Locate the cell with the specified text and output its [x, y] center coordinate. 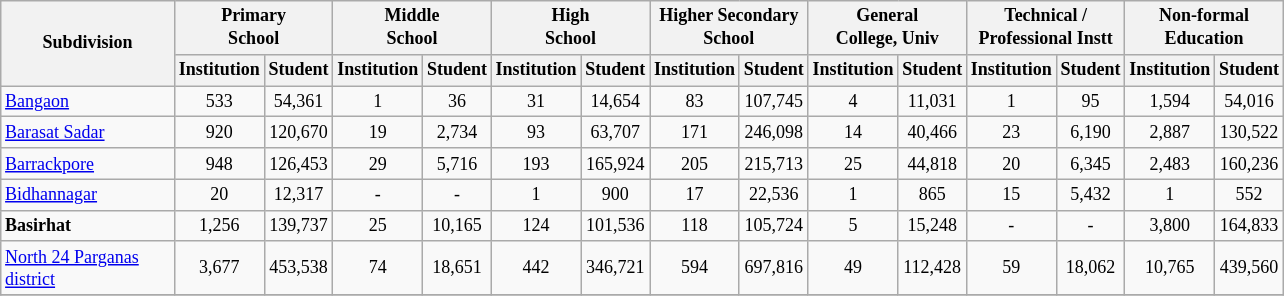
346,721 [616, 268]
Technical /Professional Instt [1045, 28]
HighSchool [570, 28]
14,654 [616, 102]
160,236 [1250, 164]
3,800 [1170, 226]
44,818 [932, 164]
10,765 [1170, 268]
124 [536, 226]
5 [853, 226]
6,190 [1090, 132]
GeneralCollege, Univ [887, 28]
36 [458, 102]
MiddleSchool [412, 28]
139,737 [298, 226]
697,816 [774, 268]
54,361 [298, 102]
6,345 [1090, 164]
130,522 [1250, 132]
Barasat Sadar [88, 132]
193 [536, 164]
PrimarySchool [253, 28]
Higher SecondarySchool [729, 28]
920 [219, 132]
Bidhannagar [88, 194]
165,924 [616, 164]
17 [695, 194]
23 [1011, 132]
1,594 [1170, 102]
19 [378, 132]
2,734 [458, 132]
107,745 [774, 102]
105,724 [774, 226]
54,016 [1250, 102]
14 [853, 132]
2,483 [1170, 164]
10,165 [458, 226]
29 [378, 164]
101,536 [616, 226]
453,538 [298, 268]
4 [853, 102]
18,062 [1090, 268]
15,248 [932, 226]
15 [1011, 194]
Subdivision [88, 44]
126,453 [298, 164]
59 [1011, 268]
95 [1090, 102]
171 [695, 132]
900 [616, 194]
552 [1250, 194]
439,560 [1250, 268]
164,833 [1250, 226]
442 [536, 268]
18,651 [458, 268]
5,716 [458, 164]
40,466 [932, 132]
948 [219, 164]
83 [695, 102]
11,031 [932, 102]
120,670 [298, 132]
22,536 [774, 194]
1,256 [219, 226]
205 [695, 164]
5,432 [1090, 194]
49 [853, 268]
865 [932, 194]
246,098 [774, 132]
Non-formalEducation [1204, 28]
74 [378, 268]
Bangaon [88, 102]
North 24 Parganas district [88, 268]
93 [536, 132]
3,677 [219, 268]
533 [219, 102]
112,428 [932, 268]
Basirhat [88, 226]
594 [695, 268]
215,713 [774, 164]
Barrackpore [88, 164]
12,317 [298, 194]
63,707 [616, 132]
118 [695, 226]
31 [536, 102]
2,887 [1170, 132]
